Pinpoint the cell where the given text exists, returning its [x, y] midpoint coordinate. 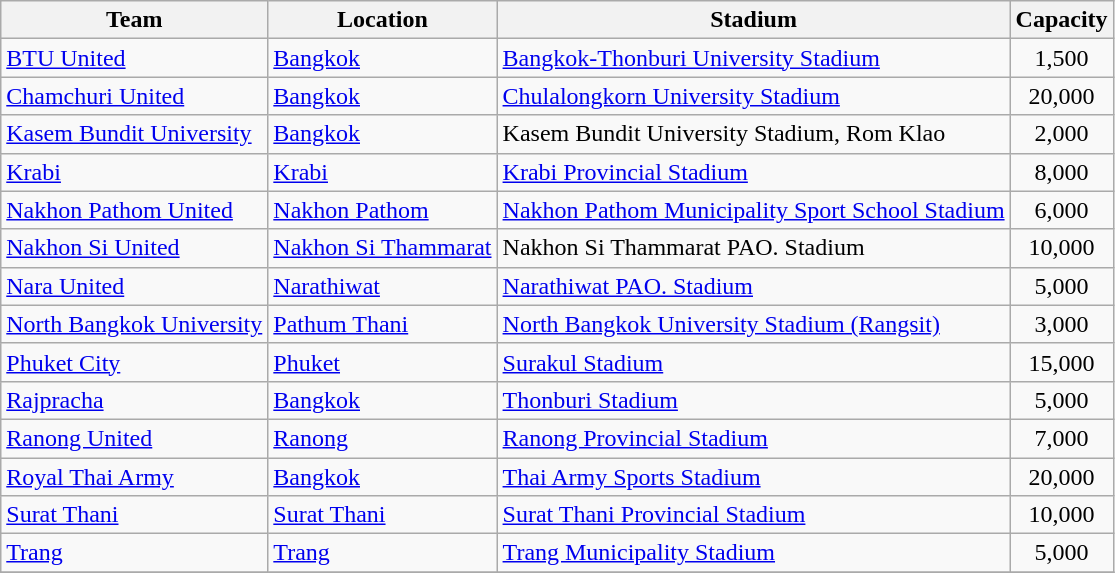
Rajpracha [134, 400]
7,000 [1062, 438]
Phuket [382, 362]
Royal Thai Army [134, 477]
2,000 [1062, 134]
Nakhon Pathom Municipality Sport School Stadium [754, 210]
Team [134, 20]
1,500 [1062, 58]
Nakhon Pathom United [134, 210]
Capacity [1062, 20]
Trang Municipality Stadium [754, 553]
Nakhon Si Thammarat PAO. Stadium [754, 248]
North Bangkok University [134, 324]
Nara United [134, 286]
Surat Thani Provincial Stadium [754, 515]
Kasem Bundit University Stadium, Rom Klao [754, 134]
Pathum Thani [382, 324]
Bangkok-Thonburi University Stadium [754, 58]
Kasem Bundit University [134, 134]
Ranong [382, 438]
Narathiwat [382, 286]
Surakul Stadium [754, 362]
Nakhon Si Thammarat [382, 248]
Location [382, 20]
Krabi Provincial Stadium [754, 172]
8,000 [1062, 172]
Chulalongkorn University Stadium [754, 96]
3,000 [1062, 324]
15,000 [1062, 362]
BTU United [134, 58]
North Bangkok University Stadium (Rangsit) [754, 324]
Nakhon Si United [134, 248]
6,000 [1062, 210]
Ranong Provincial Stadium [754, 438]
Thai Army Sports Stadium [754, 477]
Narathiwat PAO. Stadium [754, 286]
Stadium [754, 20]
Nakhon Pathom [382, 210]
Phuket City [134, 362]
Ranong United [134, 438]
Thonburi Stadium [754, 400]
Chamchuri United [134, 96]
